Capture the cell that displays the provided text and extract its [X, Y] central coordinate. 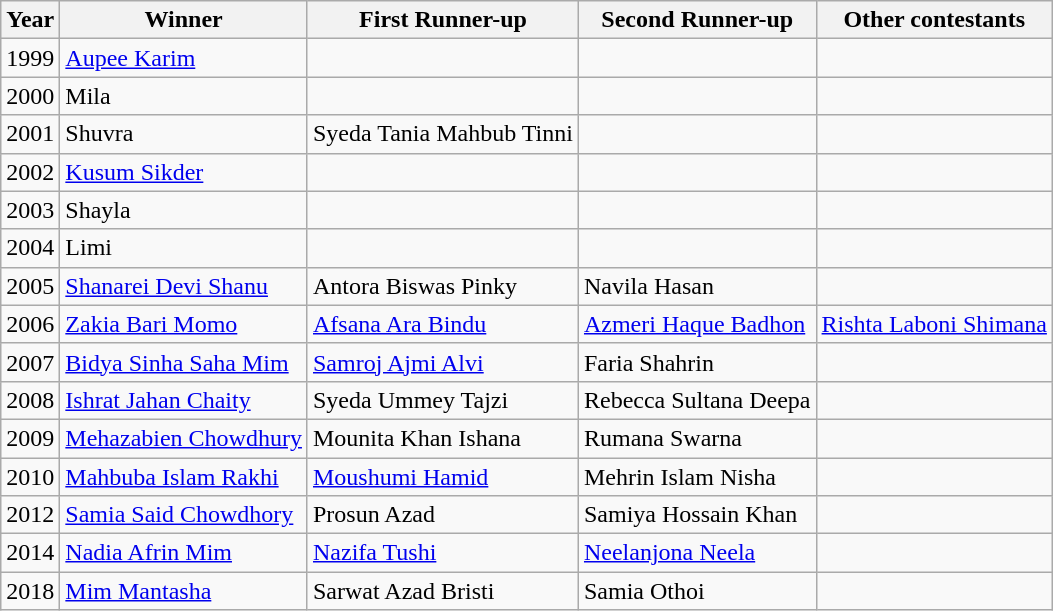
Winner [184, 20]
Kusum Sikder [184, 172]
2001 [30, 134]
2007 [30, 362]
Mounita Khan Ishana [442, 438]
First Runner-up [442, 20]
Syeda Ummey Tajzi [442, 400]
2014 [30, 553]
Aupee Karim [184, 58]
2006 [30, 324]
2002 [30, 172]
2009 [30, 438]
2018 [30, 591]
Syeda Tania Mahbub Tinni [442, 134]
Shanarei Devi Shanu [184, 286]
2005 [30, 286]
Rishta Laboni Shimana [934, 324]
Nadia Afrin Mim [184, 553]
Mahbuba Islam Rakhi [184, 477]
Shuvra [184, 134]
Azmeri Haque Badhon [697, 324]
Shayla [184, 210]
Mehrin Islam Nisha [697, 477]
Mila [184, 96]
Second Runner-up [697, 20]
2008 [30, 400]
1999 [30, 58]
2012 [30, 515]
2010 [30, 477]
Navila Hasan [697, 286]
Ishrat Jahan Chaity [184, 400]
Nazifa Tushi [442, 553]
Rebecca Sultana Deepa [697, 400]
Sarwat Azad Bristi [442, 591]
Antora Biswas Pinky [442, 286]
Mim Mantasha [184, 591]
Samiya Hossain Khan [697, 515]
2004 [30, 248]
Other contestants [934, 20]
Samia Said Chowdhory [184, 515]
2000 [30, 96]
Samroj Ajmi Alvi [442, 362]
Bidya Sinha Saha Mim [184, 362]
Neelanjona Neela [697, 553]
Mehazabien Chowdhury [184, 438]
Moushumi Hamid [442, 477]
Samia Othoi [697, 591]
Rumana Swarna [697, 438]
Faria Shahrin [697, 362]
Limi [184, 248]
2003 [30, 210]
Zakia Bari Momo [184, 324]
Prosun Azad [442, 515]
Afsana Ara Bindu [442, 324]
Year [30, 20]
